Locate the cell with the specified text and output its (X, Y) center coordinate. 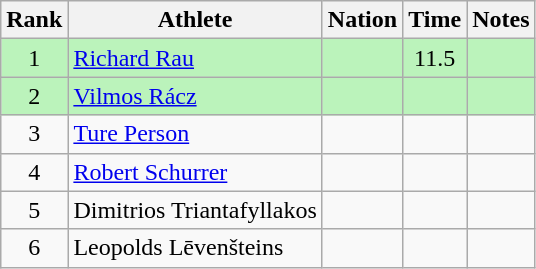
11.5 (435, 58)
2 (34, 96)
Richard Rau (195, 58)
Dimitrios Triantafyllakos (195, 210)
Leopolds Lēvenšteins (195, 248)
3 (34, 134)
Rank (34, 20)
5 (34, 210)
Ture Person (195, 134)
Athlete (195, 20)
6 (34, 248)
Notes (501, 20)
Nation (362, 20)
Robert Schurrer (195, 172)
Time (435, 20)
1 (34, 58)
Vilmos Rácz (195, 96)
4 (34, 172)
